Return [X, Y] of the center of cell containing provided text 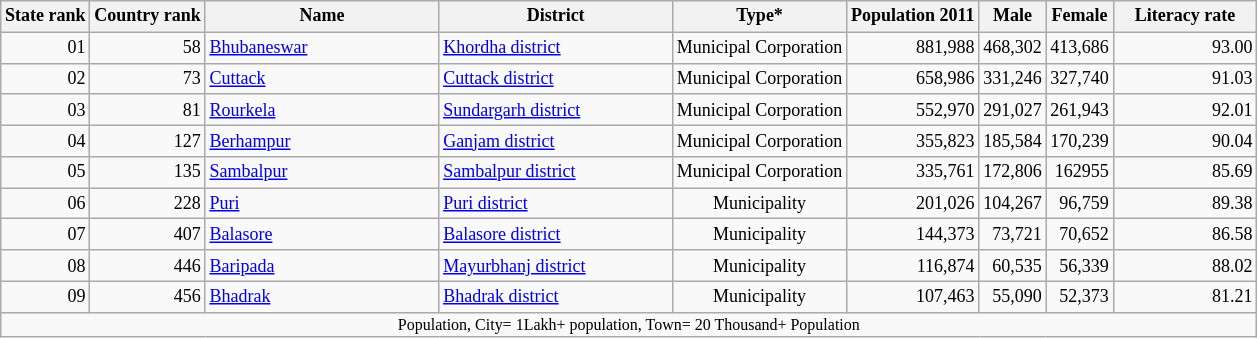
08 [46, 266]
Puri district [556, 204]
04 [46, 140]
73 [148, 78]
85.69 [1185, 172]
Balasore [322, 234]
170,239 [1080, 140]
172,806 [1012, 172]
92.01 [1185, 110]
Bhadrak district [556, 296]
Rourkela [322, 110]
Female [1080, 16]
413,686 [1080, 48]
456 [148, 296]
Bhubaneswar [322, 48]
446 [148, 266]
Type* [759, 16]
Literacy rate [1185, 16]
Cuttack district [556, 78]
06 [46, 204]
Population, City= 1Lakh+ population, Town= 20 Thousand+ Population [629, 324]
55,090 [1012, 296]
162955 [1080, 172]
73,721 [1012, 234]
81.21 [1185, 296]
Puri [322, 204]
09 [46, 296]
107,463 [913, 296]
331,246 [1012, 78]
52,373 [1080, 296]
02 [46, 78]
01 [46, 48]
355,823 [913, 140]
Khordha district [556, 48]
144,373 [913, 234]
90.04 [1185, 140]
58 [148, 48]
56,339 [1080, 266]
89.38 [1185, 204]
District [556, 16]
Sambalpur district [556, 172]
05 [46, 172]
261,943 [1080, 110]
Country rank [148, 16]
Berhampur [322, 140]
88.02 [1185, 266]
93.00 [1185, 48]
201,026 [913, 204]
881,988 [913, 48]
327,740 [1080, 78]
552,970 [913, 110]
Balasore district [556, 234]
Mayurbhanj district [556, 266]
658,986 [913, 78]
03 [46, 110]
104,267 [1012, 204]
State rank [46, 16]
407 [148, 234]
96,759 [1080, 204]
291,027 [1012, 110]
468,302 [1012, 48]
185,584 [1012, 140]
60,535 [1012, 266]
Bhadrak [322, 296]
Baripada [322, 266]
07 [46, 234]
86.58 [1185, 234]
Male [1012, 16]
Cuttack [322, 78]
135 [148, 172]
Sambalpur [322, 172]
Name [322, 16]
335,761 [913, 172]
91.03 [1185, 78]
228 [148, 204]
81 [148, 110]
Sundargarh district [556, 110]
Ganjam district [556, 140]
116,874 [913, 266]
127 [148, 140]
Population 2011 [913, 16]
70,652 [1080, 234]
